Capture the cell that displays the provided text and extract its (X, Y) central coordinate. 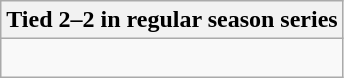
Tied 2–2 in regular season series (172, 20)
